Determine the [X, Y] coordinate at the center of the cell enclosing the given text.  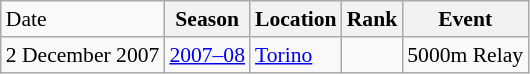
Location [296, 19]
2 December 2007 [83, 55]
Date [83, 19]
Event [465, 19]
Season [207, 19]
5000m Relay [465, 55]
Rank [372, 19]
2007–08 [207, 55]
Torino [296, 55]
